From the cell containing the given text, extract its center point as [x, y] coordinate. 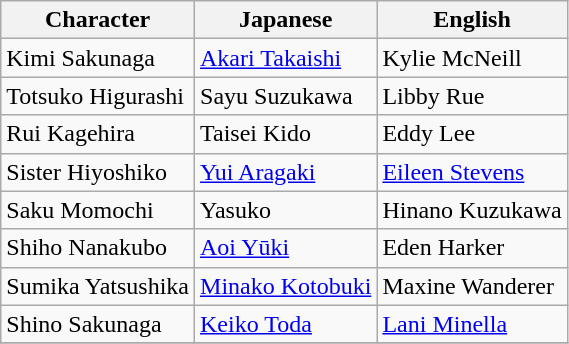
Rui Kagehira [98, 134]
Shiho Nanakubo [98, 248]
Eden Harker [472, 248]
Akari Takaishi [286, 58]
Maxine Wanderer [472, 286]
Saku Momochi [98, 210]
Shino Sakunaga [98, 324]
Totsuko Higurashi [98, 96]
Libby Rue [472, 96]
Kylie McNeill [472, 58]
Hinano Kuzukawa [472, 210]
Eddy Lee [472, 134]
Minako Kotobuki [286, 286]
Kimi Sakunaga [98, 58]
Keiko Toda [286, 324]
Character [98, 20]
Yasuko [286, 210]
Japanese [286, 20]
English [472, 20]
Sister Hiyoshiko [98, 172]
Taisei Kido [286, 134]
Eileen Stevens [472, 172]
Sayu Suzukawa [286, 96]
Aoi Yūki [286, 248]
Yui Aragaki [286, 172]
Lani Minella [472, 324]
Sumika Yatsushika [98, 286]
